From the cell containing the given text, extract its center point as [X, Y] coordinate. 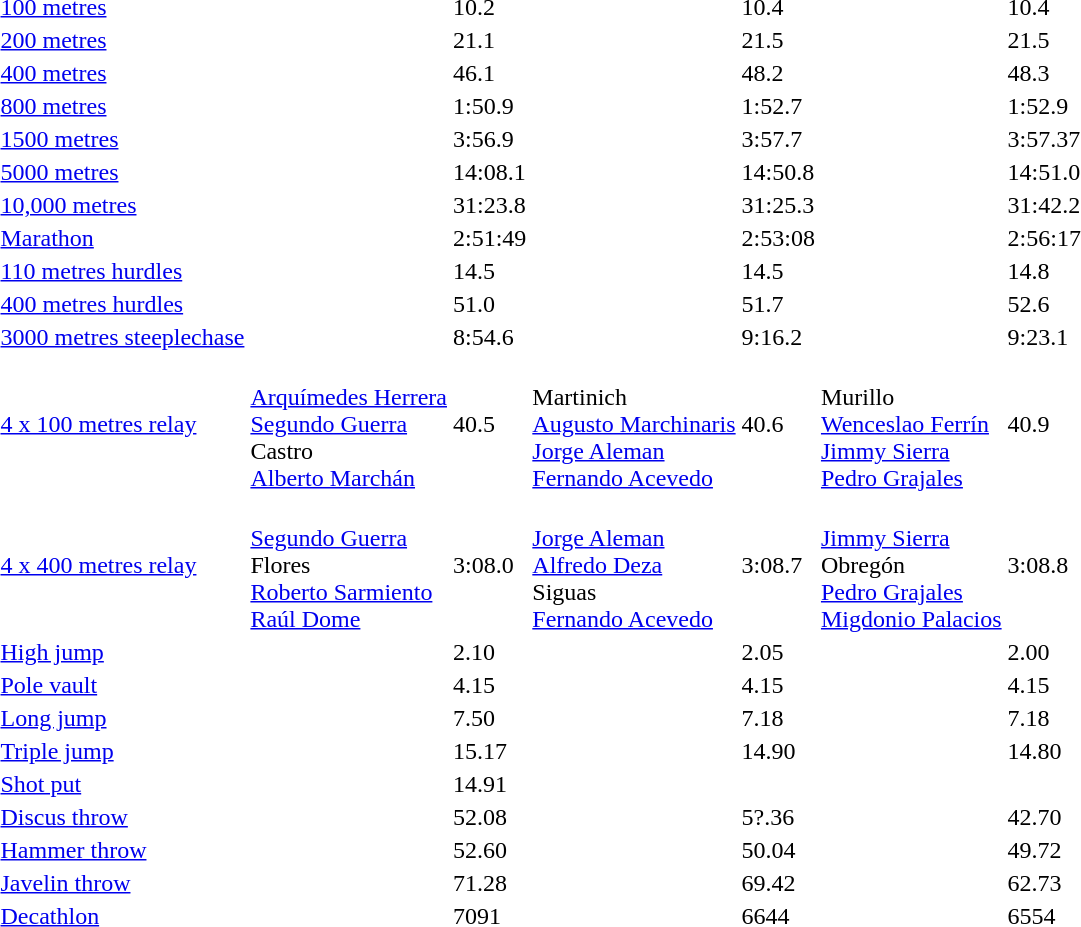
71.28 [489, 883]
1:50.9 [489, 106]
52.60 [489, 850]
2:53:08 [778, 238]
14.91 [489, 784]
Jorge AlemanAlfredo DezaSiguasFernando Acevedo [634, 565]
31:25.3 [778, 205]
2.05 [778, 652]
51.7 [778, 304]
MartinichAugusto MarchinarisJorge AlemanFernando Acevedo [634, 424]
Arquímedes HerreraSegundo GuerraCastroAlberto Marchán [349, 424]
3:08.0 [489, 565]
15.17 [489, 751]
3:57.7 [778, 139]
2:51:49 [489, 238]
7.18 [778, 718]
2.10 [489, 652]
MurilloWenceslao FerrínJimmy SierraPedro Grajales [911, 424]
14:08.1 [489, 172]
21.5 [778, 40]
51.0 [489, 304]
7.50 [489, 718]
52.08 [489, 817]
40.5 [489, 424]
40.6 [778, 424]
9:16.2 [778, 337]
48.2 [778, 73]
Jimmy SierraObregónPedro GrajalesMigdonio Palacios [911, 565]
21.1 [489, 40]
3:56.9 [489, 139]
Segundo GuerraFloresRoberto SarmientoRaúl Dome [349, 565]
3:08.7 [778, 565]
8:54.6 [489, 337]
46.1 [489, 73]
31:23.8 [489, 205]
50.04 [778, 850]
14:50.8 [778, 172]
1:52.7 [778, 106]
5?.36 [778, 817]
69.42 [778, 883]
14.90 [778, 751]
